Search for the cell housing the specified text and yield its [x, y] center coordinate. 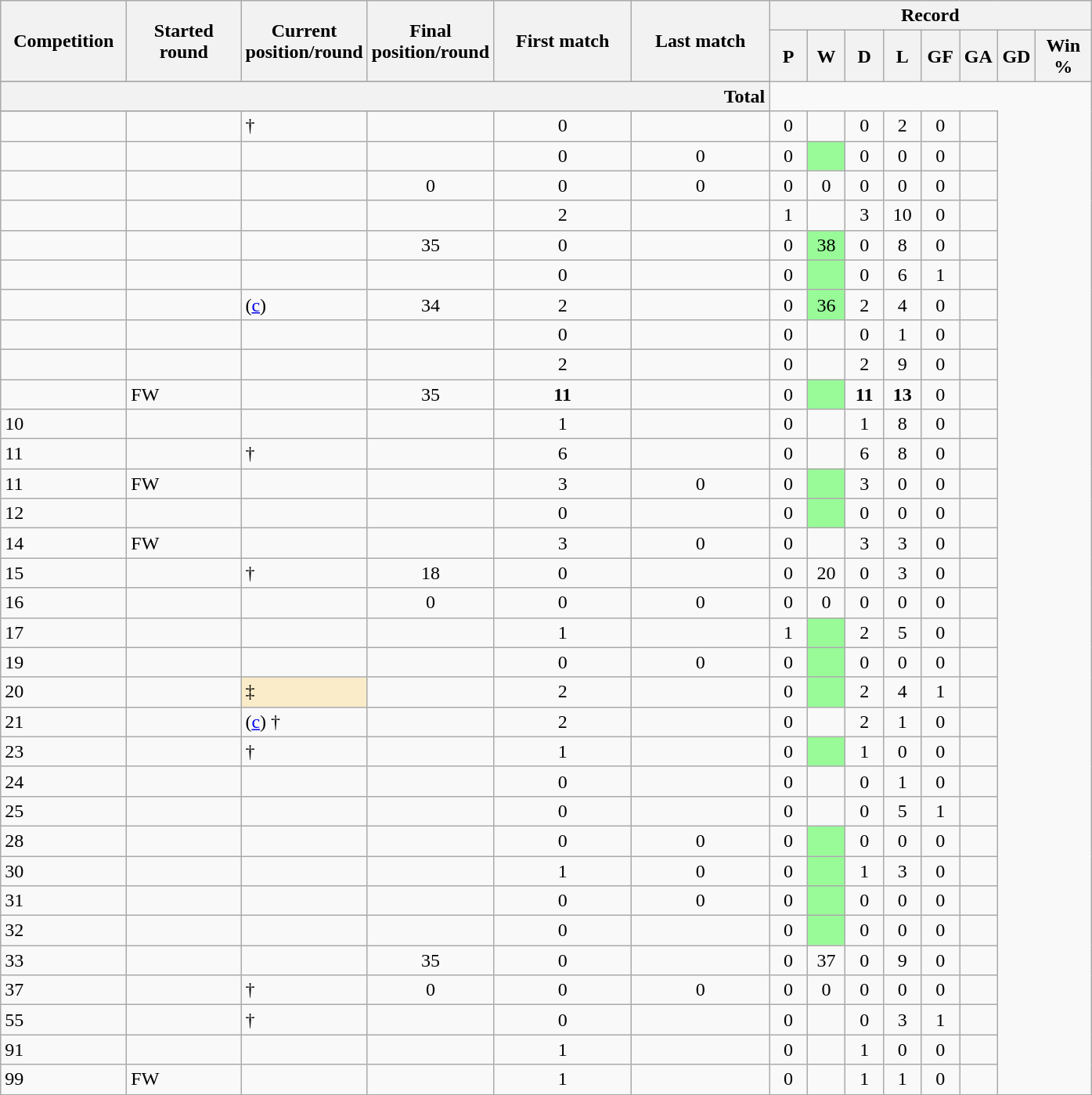
L [902, 56]
32 [64, 931]
Total [385, 96]
30 [64, 871]
Current position/round [304, 41]
Last match [701, 41]
12 [64, 513]
16 [64, 603]
GA [978, 56]
Started round [184, 41]
19 [64, 662]
17 [64, 632]
28 [64, 841]
13 [902, 394]
Win % [1063, 56]
31 [64, 901]
First match [563, 41]
99 [64, 1079]
23 [64, 751]
GD [1016, 56]
Final position/round [431, 41]
14 [64, 543]
38 [827, 245]
P [789, 56]
21 [64, 722]
36 [827, 304]
33 [64, 960]
25 [64, 811]
‡ [304, 692]
Competition [64, 41]
55 [64, 1020]
34 [431, 304]
(c) † [304, 722]
(c) [304, 304]
18 [431, 573]
GF [941, 56]
24 [64, 781]
91 [64, 1050]
Record [930, 16]
15 [64, 573]
D [864, 56]
W [827, 56]
